Return [x, y] of the center of cell containing provided text 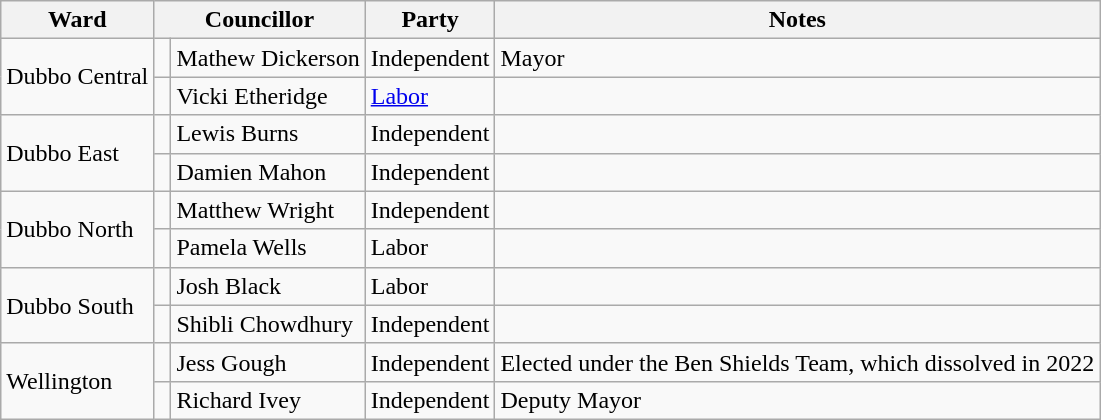
Mayor [798, 58]
Vicki Etheridge [268, 96]
Dubbo North [78, 229]
Dubbo East [78, 153]
Dubbo South [78, 305]
Councillor [260, 20]
Jess Gough [268, 362]
Josh Black [268, 286]
Party [430, 20]
Wellington [78, 381]
Deputy Mayor [798, 400]
Pamela Wells [268, 248]
Richard Ivey [268, 400]
Dubbo Central [78, 77]
Elected under the Ben Shields Team, which dissolved in 2022 [798, 362]
Ward [78, 20]
Notes [798, 20]
Damien Mahon [268, 172]
Matthew Wright [268, 210]
Lewis Burns [268, 134]
Shibli Chowdhury [268, 324]
Mathew Dickerson [268, 58]
